Locate the cell with the specified text and output its [x, y] center coordinate. 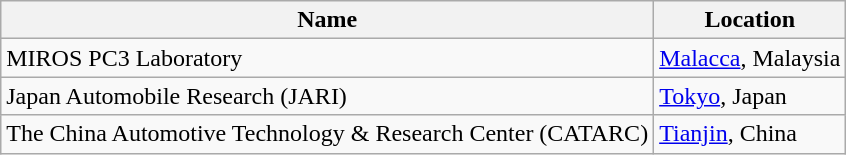
Name [328, 20]
The China Automotive Technology & Research Center (CATARC) [328, 134]
Japan Automobile Research (JARI) [328, 96]
MIROS PC3 Laboratory [328, 58]
Malacca, Malaysia [750, 58]
Location [750, 20]
Tianjin, China [750, 134]
Tokyo, Japan [750, 96]
